Identify which cell holds the provided text, then report its [x, y] central coordinate. 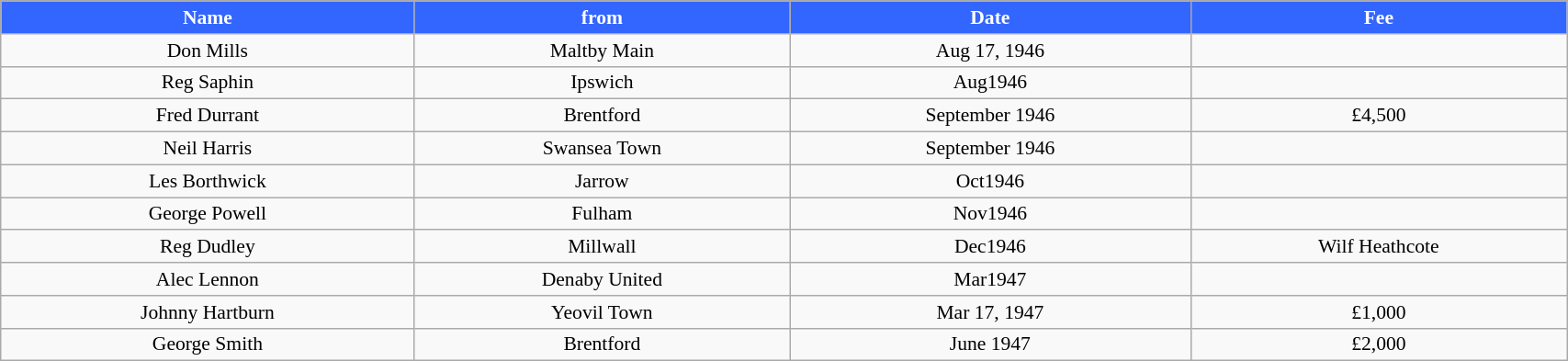
Nov1946 [990, 214]
Fred Durrant [208, 116]
Alec Lennon [208, 279]
Date [990, 17]
Ipswich [603, 83]
Mar1947 [990, 279]
Aug1946 [990, 83]
Neil Harris [208, 149]
Fee [1379, 17]
from [603, 17]
George Smith [208, 344]
Jarrow [603, 181]
£4,500 [1379, 116]
Aug 17, 1946 [990, 51]
Johnny Hartburn [208, 312]
Dec1946 [990, 247]
£1,000 [1379, 312]
Don Mills [208, 51]
Yeovil Town [603, 312]
Maltby Main [603, 51]
Swansea Town [603, 149]
Millwall [603, 247]
£2,000 [1379, 344]
Reg Dudley [208, 247]
Fulham [603, 214]
George Powell [208, 214]
Name [208, 17]
Les Borthwick [208, 181]
Oct1946 [990, 181]
Mar 17, 1947 [990, 312]
Denaby United [603, 279]
Wilf Heathcote [1379, 247]
June 1947 [990, 344]
Reg Saphin [208, 83]
